Find where the given text appears and provide that cell's center as [x, y] coordinate. 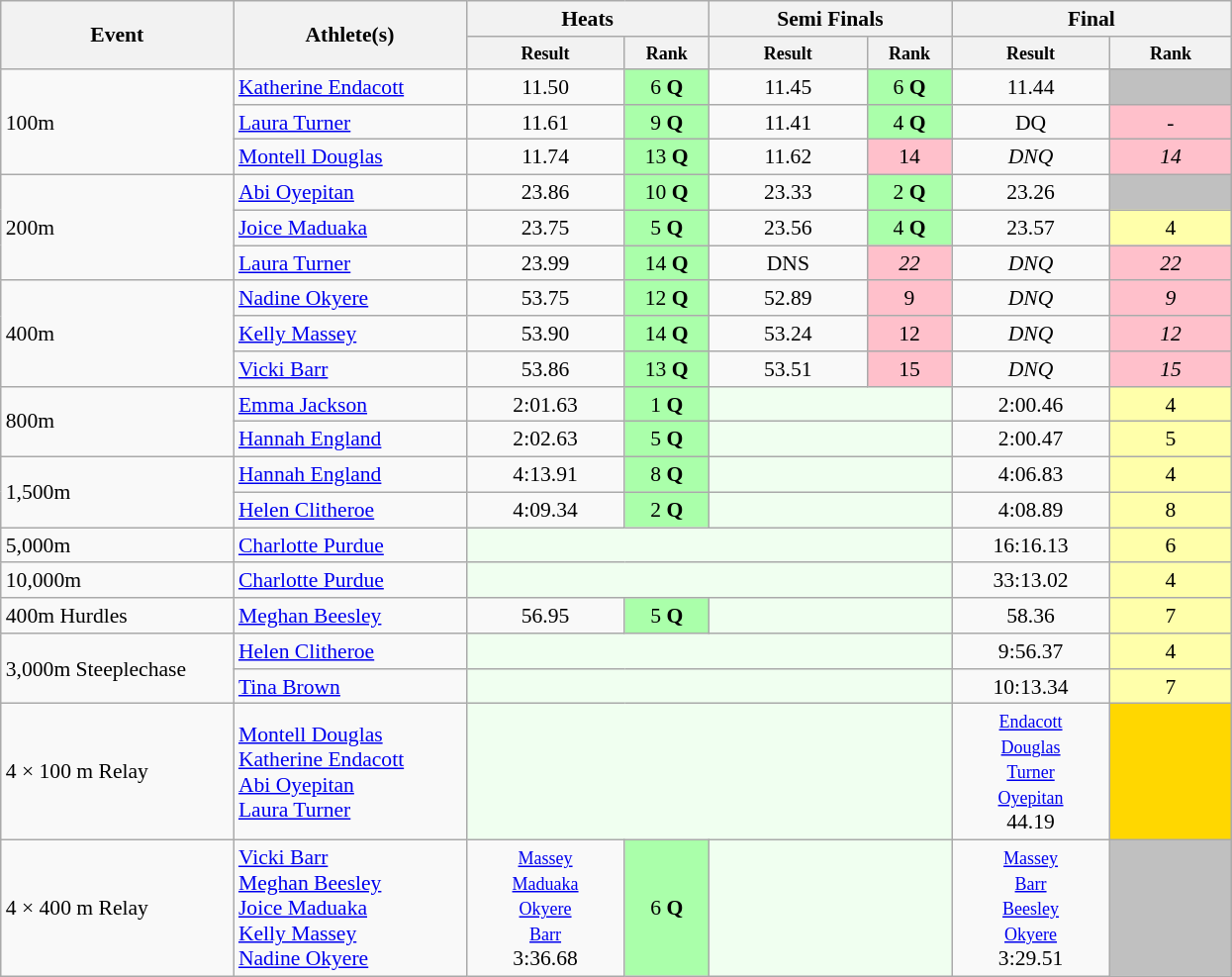
Event [117, 36]
400m Hurdles [117, 616]
Montell DouglasKatherine EndacottAbi OyepitanLaura Turner [350, 772]
9:56.37 [1031, 651]
MasseyBarrBeesleyOkyere3:29.51 [1031, 909]
9 Q [667, 123]
4:09.34 [545, 510]
33:13.02 [1031, 581]
8 [1172, 510]
Emma Jackson [350, 405]
Semi Finals [829, 19]
10:13.34 [1031, 687]
MasseyMaduakaOkyereBarr3:36.68 [545, 909]
Athlete(s) [350, 36]
53.51 [788, 369]
Heats [588, 19]
11.50 [545, 87]
Vicki BarrMeghan BeesleyJoice MaduakaKelly MasseyNadine Okyere [350, 909]
EndacottDouglasTurnerOyepitan44.19 [1031, 772]
Montell Douglas [350, 157]
Abi Oyepitan [350, 193]
23.99 [545, 263]
2:02.63 [545, 440]
DNS [788, 263]
2:01.63 [545, 405]
11.62 [788, 157]
53.90 [545, 334]
11.74 [545, 157]
23.75 [545, 228]
4 × 400 m Relay [117, 909]
100m [117, 123]
1 Q [667, 405]
11.41 [788, 123]
52.89 [788, 299]
53.24 [788, 334]
Kelly Massey [350, 334]
23.56 [788, 228]
53.75 [545, 299]
4 × 100 m Relay [117, 772]
8 Q [667, 475]
6 [1172, 545]
10 Q [667, 193]
16:16.13 [1031, 545]
4:06.83 [1031, 475]
10,000m [117, 581]
58.36 [1031, 616]
200m [117, 228]
Meghan Beesley [350, 616]
23.86 [545, 193]
23.57 [1031, 228]
5,000m [117, 545]
11.61 [545, 123]
Final [1092, 19]
3,000m Steeplechase [117, 669]
- [1172, 123]
Nadine Okyere [350, 299]
Joice Maduaka [350, 228]
2:00.46 [1031, 405]
12 Q [667, 299]
5 [1172, 440]
53.86 [545, 369]
4:13.91 [545, 475]
11.45 [788, 87]
Tina Brown [350, 687]
DQ [1031, 123]
1,500m [117, 493]
56.95 [545, 616]
23.33 [788, 193]
2:00.47 [1031, 440]
800m [117, 422]
Katherine Endacott [350, 87]
11.44 [1031, 87]
400m [117, 335]
23.26 [1031, 193]
4:08.89 [1031, 510]
Vicki Barr [350, 369]
